For the text-containing cell, return its midpoint in [x, y] coordinate format. 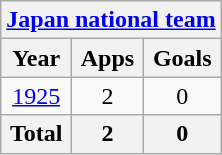
Apps [108, 58]
Year [36, 58]
1925 [36, 96]
Total [36, 134]
Japan national team [111, 20]
Goals [182, 58]
